Scan for the cell matching the given text and deliver its [X, Y] coordinate at center. 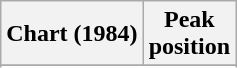
Peakposition [189, 34]
Chart (1984) [72, 34]
